Return [X, Y] of the center of cell containing provided text 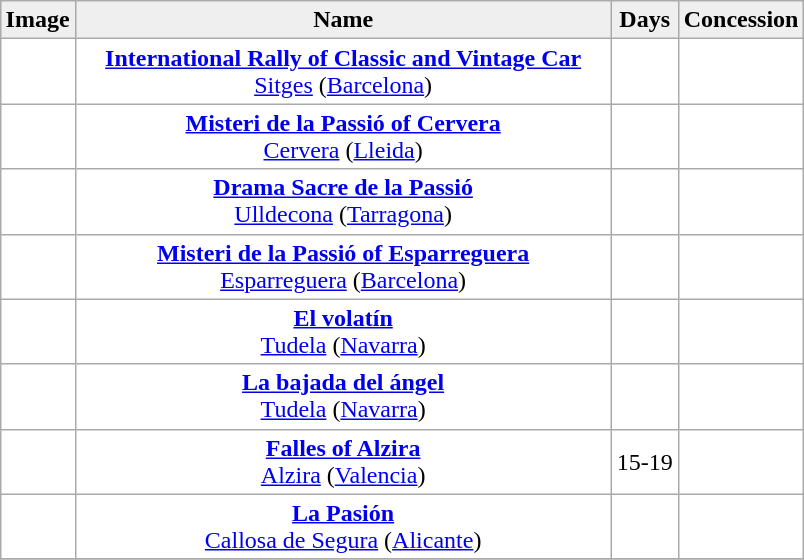
Drama Sacre de la PassióUlldecona (Tarragona) [343, 202]
La PasiónCallosa de Segura (Alicante) [343, 526]
Falles of AlziraAlzira (Valencia) [343, 462]
International Rally of Classic and Vintage CarSitges (Barcelona) [343, 72]
Days [644, 20]
Misteri de la Passió of CerveraCervera (Lleida) [343, 136]
Misteri de la Passió of EsparregueraEsparreguera (Barcelona) [343, 266]
Concession [741, 20]
El volatínTudela (Navarra) [343, 332]
La bajada del ángelTudela (Navarra) [343, 396]
15-19 [644, 462]
Name [343, 20]
Image [38, 20]
